Output the [x, y] coordinate of the center of the cell containing the given text.  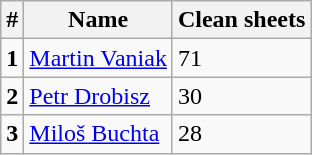
30 [241, 96]
Miloš Buchta [98, 134]
Petr Drobisz [98, 96]
Martin Vaniak [98, 58]
2 [12, 96]
1 [12, 58]
Name [98, 20]
71 [241, 58]
3 [12, 134]
Clean sheets [241, 20]
# [12, 20]
28 [241, 134]
